From the cell containing the given text, extract its center point as [X, Y] coordinate. 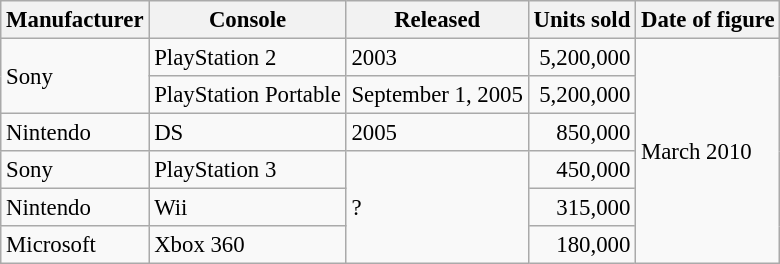
180,000 [582, 245]
DS [248, 133]
? [437, 208]
PlayStation Portable [248, 95]
Console [248, 20]
2005 [437, 133]
Xbox 360 [248, 245]
Microsoft [75, 245]
Units sold [582, 20]
PlayStation 3 [248, 170]
Released [437, 20]
315,000 [582, 208]
450,000 [582, 170]
2003 [437, 58]
Date of figure [708, 20]
850,000 [582, 133]
September 1, 2005 [437, 95]
Manufacturer [75, 20]
Wii [248, 208]
PlayStation 2 [248, 58]
